Scan for the cell matching the given text and deliver its (X, Y) coordinate at center. 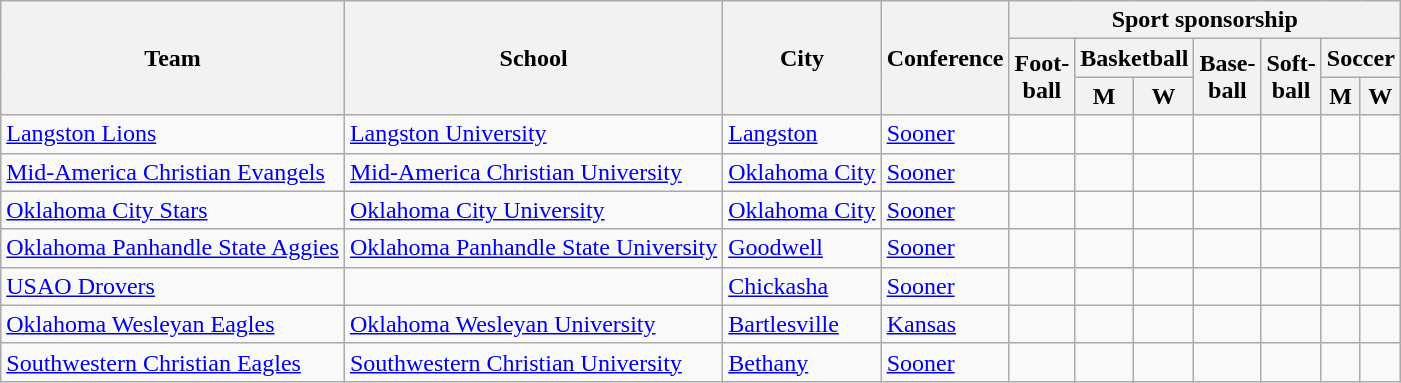
Conference (945, 58)
Langston (802, 134)
Oklahoma City University (533, 210)
Base-ball (1228, 77)
Langston Lions (173, 134)
Oklahoma Panhandle State University (533, 248)
Soccer (1360, 58)
USAO Drovers (173, 286)
Oklahoma Panhandle State Aggies (173, 248)
Sport sponsorship (1204, 20)
Oklahoma City Stars (173, 210)
Oklahoma Wesleyan University (533, 324)
Mid-America Christian Evangels (173, 172)
Chickasha (802, 286)
Team (173, 58)
School (533, 58)
Langston University (533, 134)
Bethany (802, 362)
Mid-America Christian University (533, 172)
Soft-ball (1291, 77)
City (802, 58)
Foot-ball (1042, 77)
Southwestern Christian Eagles (173, 362)
Kansas (945, 324)
Oklahoma Wesleyan Eagles (173, 324)
Bartlesville (802, 324)
Goodwell (802, 248)
Basketball (1134, 58)
Southwestern Christian University (533, 362)
